Capture the cell that displays the provided text and extract its (X, Y) central coordinate. 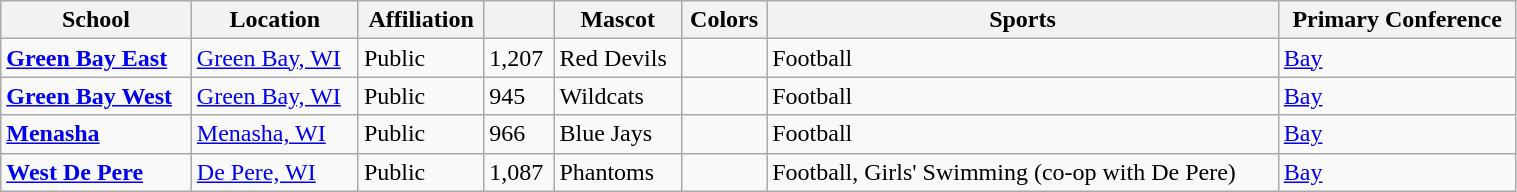
Sports (1023, 20)
Mascot (618, 20)
1,087 (519, 172)
School (96, 20)
Menasha (96, 134)
945 (519, 96)
Blue Jays (618, 134)
Affiliation (420, 20)
Primary Conference (1397, 20)
West De Pere (96, 172)
Football, Girls' Swimming (co-op with De Pere) (1023, 172)
966 (519, 134)
De Pere, WI (274, 172)
Menasha, WI (274, 134)
Colors (724, 20)
Red Devils (618, 58)
Phantoms (618, 172)
1,207 (519, 58)
Green Bay West (96, 96)
Wildcats (618, 96)
Green Bay East (96, 58)
Location (274, 20)
